Extract the (x, y) coordinate from the center of the cell holding the provided text.  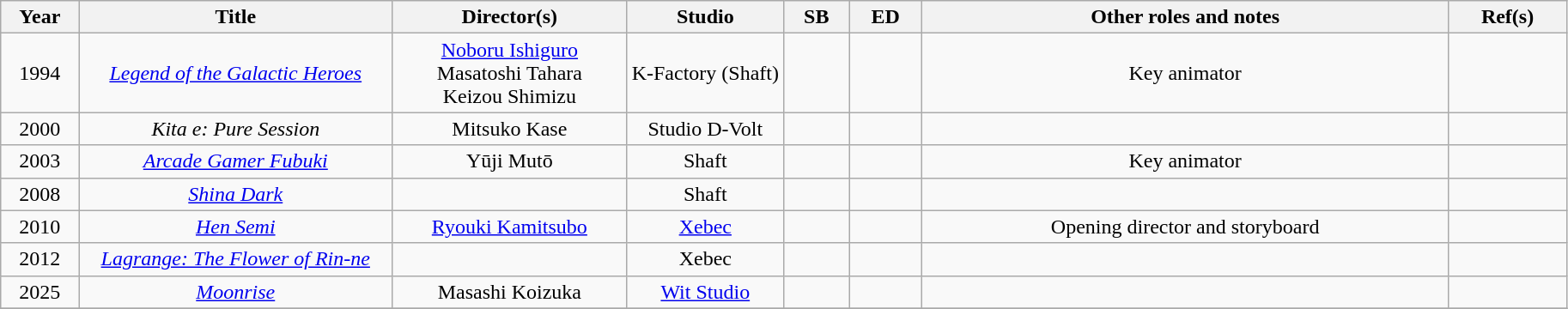
1994 (40, 73)
Year (40, 17)
2012 (40, 259)
Wit Studio (705, 292)
Masashi Koizuka (510, 292)
Director(s) (510, 17)
2000 (40, 129)
2008 (40, 194)
Studio D-Volt (705, 129)
Mitsuko Kase (510, 129)
Kita e: Pure Session (235, 129)
Noboru Ishiguro Masatoshi Tahara Keizou Shimizu (510, 73)
Ref(s) (1508, 17)
Lagrange: The Flower of Rin-ne (235, 259)
Arcade Gamer Fubuki (235, 161)
2025 (40, 292)
Moonrise (235, 292)
K-Factory (Shaft) (705, 73)
ED (885, 17)
Hen Semi (235, 227)
2010 (40, 227)
Opening director and storyboard (1185, 227)
2003 (40, 161)
Shina Dark (235, 194)
Ryouki Kamitsubo (510, 227)
Title (235, 17)
Legend of the Galactic Heroes (235, 73)
Yūji Mutō (510, 161)
Studio (705, 17)
SB (816, 17)
Other roles and notes (1185, 17)
